Extract the (X, Y) coordinate from the center of the cell holding the provided text.  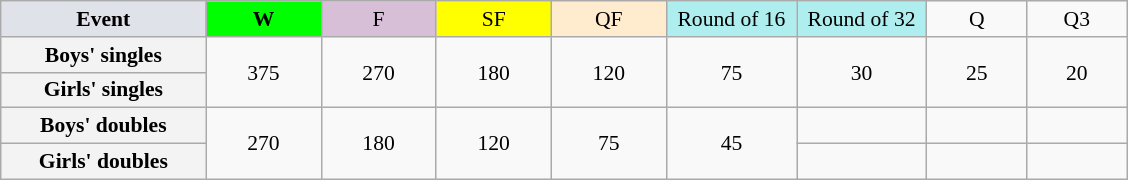
Q (977, 19)
Round of 32 (861, 19)
Q3 (1077, 19)
Girls' doubles (104, 162)
Round of 16 (731, 19)
W (264, 19)
SF (494, 19)
20 (1077, 72)
F (378, 19)
QF (608, 19)
Boys' singles (104, 55)
30 (861, 72)
Girls' singles (104, 90)
Boys' doubles (104, 126)
375 (264, 72)
25 (977, 72)
45 (731, 144)
Event (104, 19)
